Determine the (x, y) coordinate at the center of the cell enclosing the given text.  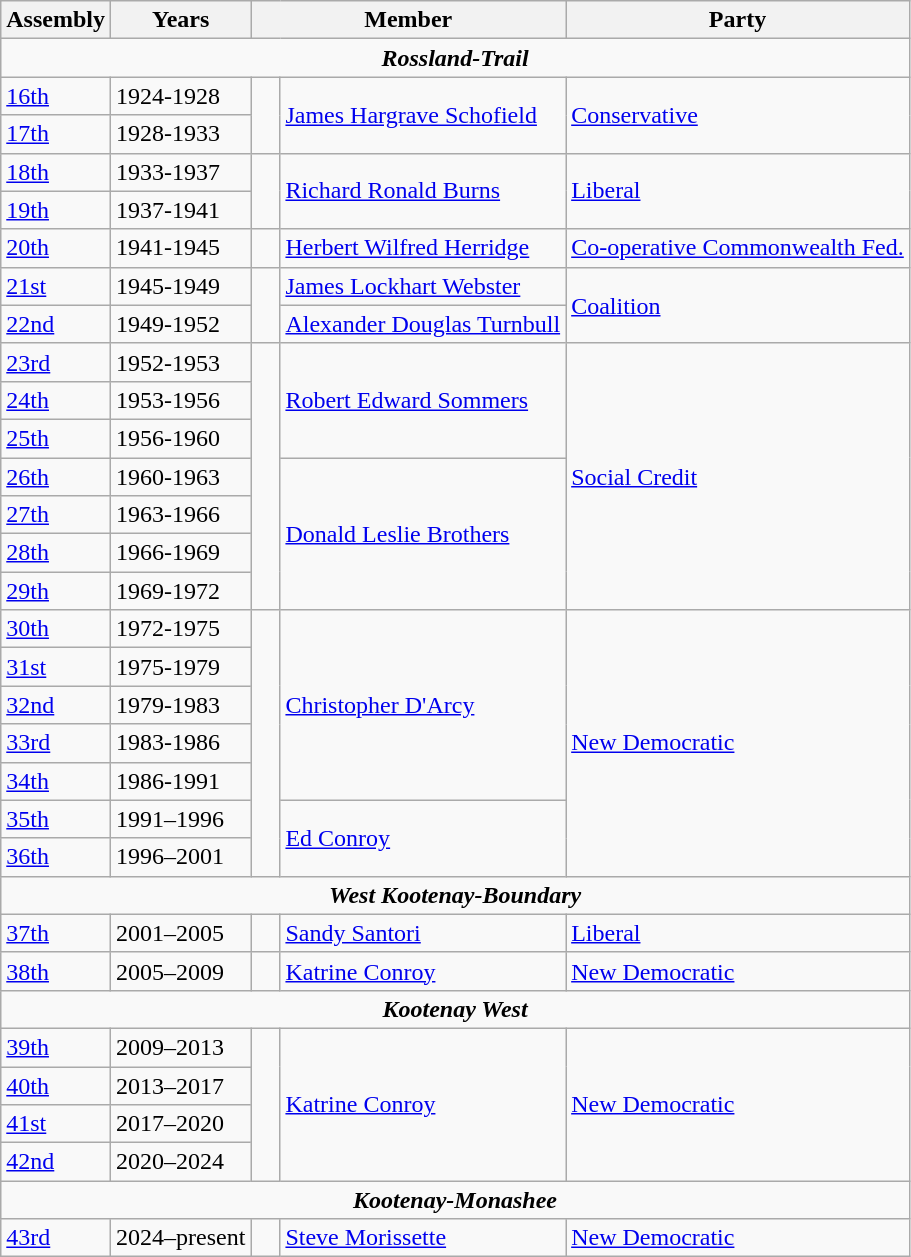
40th (56, 1085)
1963-1966 (180, 515)
30th (56, 629)
2017–2020 (180, 1124)
16th (56, 96)
2020–2024 (180, 1162)
1937-1941 (180, 210)
43rd (56, 1238)
2024–present (180, 1238)
Assembly (56, 20)
1991–1996 (180, 819)
James Hargrave Schofield (423, 115)
1975-1979 (180, 667)
James Lockhart Webster (423, 286)
1956-1960 (180, 438)
22nd (56, 324)
Sandy Santori (423, 933)
31st (56, 667)
1972-1975 (180, 629)
Kootenay West (456, 1009)
2005–2009 (180, 971)
1941-1945 (180, 248)
17th (56, 134)
Kootenay-Monashee (456, 1200)
1969-1972 (180, 591)
1953-1956 (180, 400)
28th (56, 553)
Donald Leslie Brothers (423, 534)
Rossland-Trail (456, 58)
24th (56, 400)
39th (56, 1047)
1983-1986 (180, 743)
21st (56, 286)
1966-1969 (180, 553)
41st (56, 1124)
Ed Conroy (423, 838)
Coalition (738, 305)
Herbert Wilfred Herridge (423, 248)
34th (56, 781)
23rd (56, 362)
West Kootenay-Boundary (456, 895)
1924-1928 (180, 96)
1952-1953 (180, 362)
Conservative (738, 115)
36th (56, 857)
1928-1933 (180, 134)
33rd (56, 743)
20th (56, 248)
1945-1949 (180, 286)
Richard Ronald Burns (423, 191)
Christopher D'Arcy (423, 705)
38th (56, 971)
37th (56, 933)
Alexander Douglas Turnbull (423, 324)
2013–2017 (180, 1085)
2009–2013 (180, 1047)
29th (56, 591)
Co-operative Commonwealth Fed. (738, 248)
Robert Edward Sommers (423, 400)
42nd (56, 1162)
1960-1963 (180, 477)
26th (56, 477)
1979-1983 (180, 705)
1986-1991 (180, 781)
1996–2001 (180, 857)
18th (56, 172)
Member (408, 20)
2001–2005 (180, 933)
Party (738, 20)
19th (56, 210)
1949-1952 (180, 324)
35th (56, 819)
Years (180, 20)
Social Credit (738, 476)
27th (56, 515)
32nd (56, 705)
25th (56, 438)
1933-1937 (180, 172)
Steve Morissette (423, 1238)
